Find where the given text appears and provide that cell's center as (X, Y) coordinate. 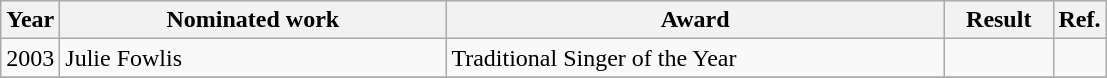
Nominated work (253, 20)
Year (30, 20)
2003 (30, 58)
Result (998, 20)
Julie Fowlis (253, 58)
Award (696, 20)
Traditional Singer of the Year (696, 58)
Ref. (1080, 20)
